Output the (X, Y) coordinate of the center of the cell containing the given text.  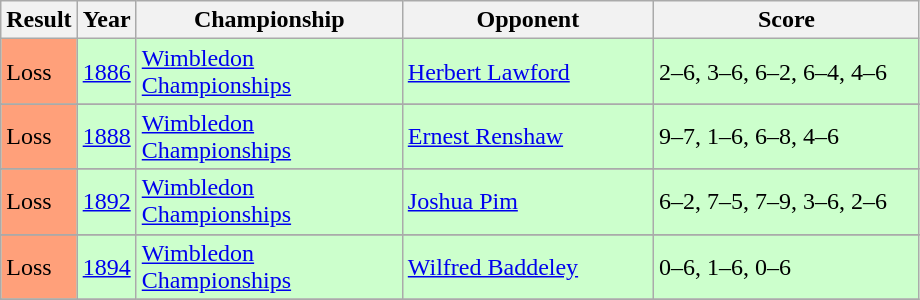
6–2, 7–5, 7–9, 3–6, 2–6 (786, 202)
Ernest Renshaw (528, 136)
1888 (106, 136)
1892 (106, 202)
2–6, 3–6, 6–2, 6–4, 4–6 (786, 72)
Score (786, 20)
Result (39, 20)
0–6, 1–6, 0–6 (786, 266)
1886 (106, 72)
Championship (269, 20)
Herbert Lawford (528, 72)
Joshua Pim (528, 202)
9–7, 1–6, 6–8, 4–6 (786, 136)
1894 (106, 266)
Year (106, 20)
Opponent (528, 20)
Wilfred Baddeley (528, 266)
